Detect which cell encompasses the target text, then output its [x, y] center coordinate. 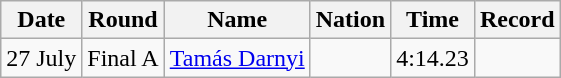
4:14.23 [433, 58]
Round [123, 20]
Nation [350, 20]
27 July [42, 58]
Tamás Darnyi [237, 58]
Date [42, 20]
Time [433, 20]
Name [237, 20]
Record [517, 20]
Final A [123, 58]
